Provide the [X, Y] coordinate of the cell's center where the given text is located.  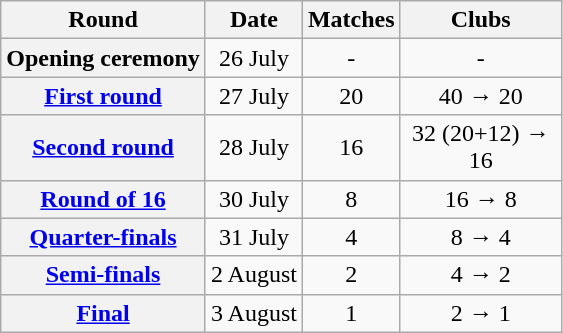
Semi-finals [104, 275]
40 → 20 [480, 96]
First round [104, 96]
1 [351, 313]
3 August [254, 313]
8 → 4 [480, 237]
27 July [254, 96]
16 [351, 148]
Round [104, 20]
Clubs [480, 20]
8 [351, 199]
2 August [254, 275]
Matches [351, 20]
Opening ceremony [104, 58]
16 → 8 [480, 199]
Round of 16 [104, 199]
26 July [254, 58]
32 (20+12) → 16 [480, 148]
Quarter-finals [104, 237]
2 [351, 275]
Final [104, 313]
31 July [254, 237]
20 [351, 96]
30 July [254, 199]
28 July [254, 148]
2 → 1 [480, 313]
4 → 2 [480, 275]
Date [254, 20]
4 [351, 237]
Second round [104, 148]
